For the text-containing cell, return its midpoint in (x, y) coordinate format. 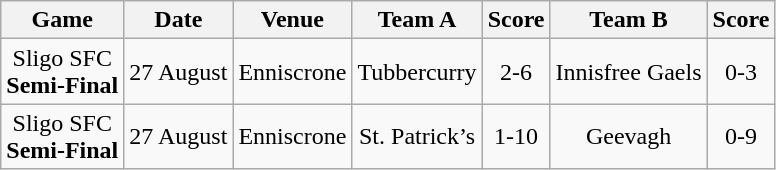
0-9 (741, 136)
Tubbercurry (417, 72)
Venue (292, 20)
Innisfree Gaels (628, 72)
Team A (417, 20)
St. Patrick’s (417, 136)
Game (62, 20)
Team B (628, 20)
1-10 (516, 136)
2-6 (516, 72)
0-3 (741, 72)
Geevagh (628, 136)
Date (178, 20)
